Return the [x, y] coordinate for the center point of the cell that contains the specified text.  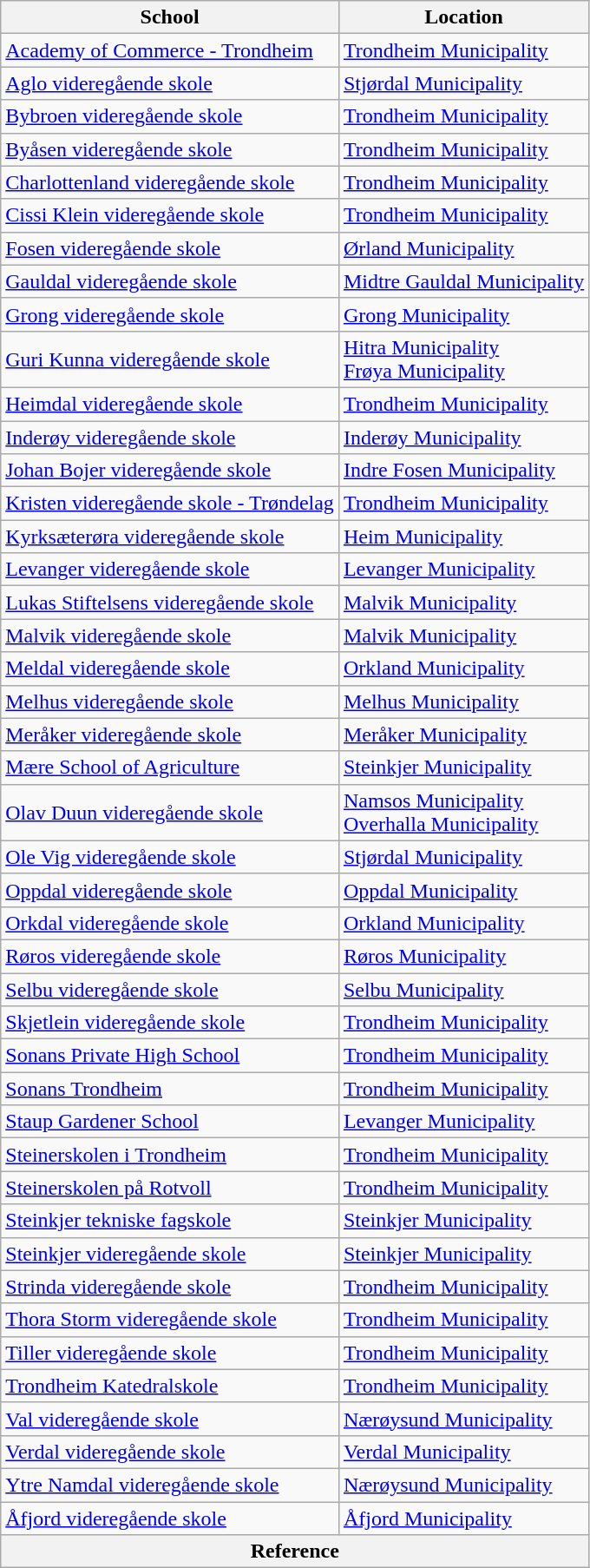
Sonans Private High School [170, 1056]
Mære School of Agriculture [170, 768]
Steinerskolen på Rotvoll [170, 1188]
Åfjord videregående skole [170, 1519]
Location [463, 17]
Inderøy videregående skole [170, 437]
Charlottenland videregående skole [170, 182]
Åfjord Municipality [463, 1519]
Aglo videregående skole [170, 83]
Meråker videregående skole [170, 735]
Oppdal videregående skole [170, 890]
Johan Bojer videregående skole [170, 471]
Selbu Municipality [463, 989]
Røros videregående skole [170, 956]
Thora Storm videregående skole [170, 1320]
Val videregående skole [170, 1419]
Cissi Klein videregående skole [170, 215]
Selbu videregående skole [170, 989]
Hitra MunicipalityFrøya Municipality [463, 359]
Steinerskolen i Trondheim [170, 1155]
Melhus Municipality [463, 702]
Ole Vig videregående skole [170, 857]
Grong Municipality [463, 314]
Oppdal Municipality [463, 890]
Academy of Commerce - Trondheim [170, 50]
Indre Fosen Municipality [463, 471]
Ytre Namdal videregående skole [170, 1485]
Staup Gardener School [170, 1122]
Meldal videregående skole [170, 669]
Skjetlein videregående skole [170, 1023]
Steinkjer videregående skole [170, 1254]
Reference [295, 1552]
Tiller videregående skole [170, 1353]
Inderøy Municipality [463, 437]
Steinkjer tekniske fagskole [170, 1221]
Heim Municipality [463, 537]
Namsos MunicipalityOverhalla Municipality [463, 813]
Verdal videregående skole [170, 1452]
Lukas Stiftelsens videregående skole [170, 603]
Heimdal videregående skole [170, 404]
Strinda videregående skole [170, 1287]
Malvik videregående skole [170, 636]
Orkdal videregående skole [170, 923]
Gauldal videregående skole [170, 281]
Guri Kunna videregående skole [170, 359]
Kristen videregående skole - Trøndelag [170, 504]
School [170, 17]
Bybroen videregående skole [170, 116]
Grong videregående skole [170, 314]
Byåsen videregående skole [170, 149]
Trondheim Katedralskole [170, 1386]
Verdal Municipality [463, 1452]
Midtre Gauldal Municipality [463, 281]
Olav Duun videregående skole [170, 813]
Røros Municipality [463, 956]
Levanger videregående skole [170, 570]
Kyrksæterøra videregående skole [170, 537]
Melhus videregående skole [170, 702]
Sonans Trondheim [170, 1089]
Meråker Municipality [463, 735]
Ørland Municipality [463, 248]
Fosen videregående skole [170, 248]
